Output the (x, y) coordinate of the center of the cell containing the given text.  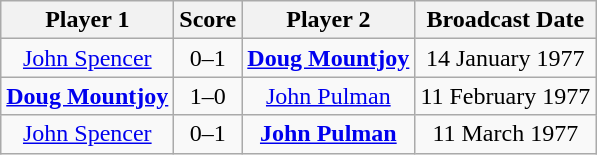
Broadcast Date (506, 20)
1–0 (208, 96)
11 March 1977 (506, 134)
Score (208, 20)
11 February 1977 (506, 96)
Player 1 (88, 20)
Player 2 (328, 20)
14 January 1977 (506, 58)
